Detect which cell encompasses the target text, then output its [X, Y] center coordinate. 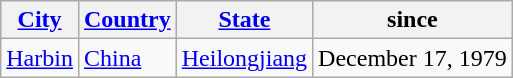
Heilongjiang [244, 58]
December 17, 1979 [413, 58]
since [413, 20]
Harbin [40, 58]
Country [127, 20]
China [127, 58]
State [244, 20]
City [40, 20]
